Return the (x, y) coordinate for the center point of the cell that contains the specified text.  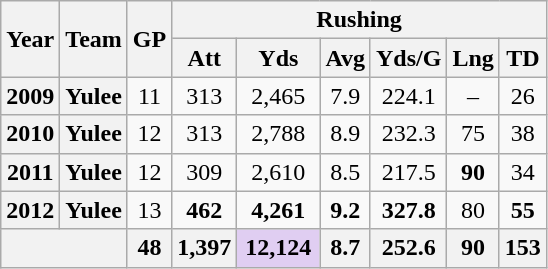
2009 (30, 96)
Yds/G (408, 58)
217.5 (408, 172)
48 (149, 248)
Att (204, 58)
12,124 (278, 248)
80 (473, 210)
4,261 (278, 210)
13 (149, 210)
153 (522, 248)
309 (204, 172)
26 (522, 96)
7.9 (346, 96)
Avg (346, 58)
232.3 (408, 134)
Yds (278, 58)
2012 (30, 210)
252.6 (408, 248)
327.8 (408, 210)
TD (522, 58)
2,788 (278, 134)
Lng (473, 58)
GP (149, 39)
9.2 (346, 210)
224.1 (408, 96)
8.9 (346, 134)
34 (522, 172)
2,610 (278, 172)
38 (522, 134)
55 (522, 210)
8.7 (346, 248)
2,465 (278, 96)
Team (94, 39)
– (473, 96)
2010 (30, 134)
8.5 (346, 172)
Year (30, 39)
462 (204, 210)
11 (149, 96)
75 (473, 134)
1,397 (204, 248)
Rushing (360, 20)
2011 (30, 172)
